Search for the cell housing the specified text and yield its (x, y) center coordinate. 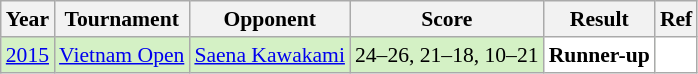
24–26, 21–18, 10–21 (447, 55)
Year (28, 19)
Runner-up (600, 55)
Tournament (122, 19)
Saena Kawakami (270, 55)
Score (447, 19)
Ref (676, 19)
2015 (28, 55)
Result (600, 19)
Opponent (270, 19)
Vietnam Open (122, 55)
